Provide the [x, y] coordinate of the cell's center where the given text is located.  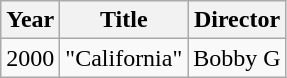
Title [124, 20]
Bobby G [237, 58]
Year [30, 20]
2000 [30, 58]
"California" [124, 58]
Director [237, 20]
